Detect which cell encompasses the target text, then output its (X, Y) center coordinate. 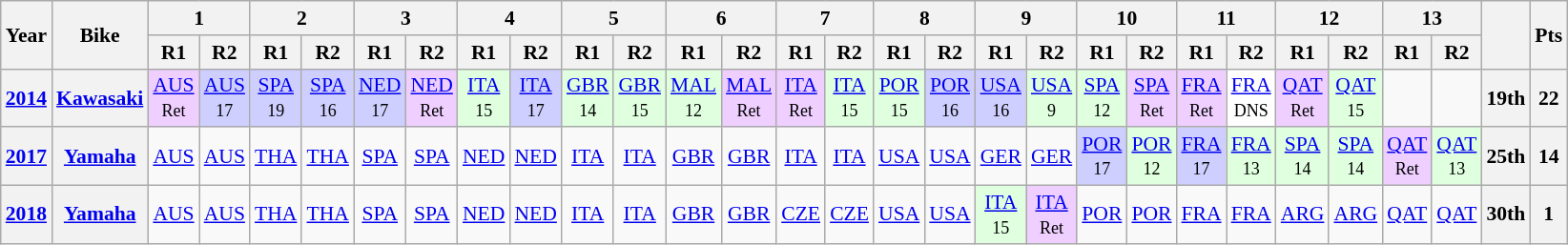
Pts (1549, 34)
Kawasaki (99, 97)
14 (1549, 156)
USA16 (1001, 97)
Year (27, 34)
2014 (27, 97)
2017 (27, 156)
30th (1505, 215)
FRARet (1202, 97)
ITA17 (535, 97)
POR16 (950, 97)
POR15 (898, 97)
2018 (27, 215)
USA9 (1051, 97)
10 (1126, 18)
QAT15 (1355, 97)
GBR14 (588, 97)
8 (925, 18)
MAL12 (693, 97)
3 (406, 18)
22 (1549, 97)
POR17 (1102, 156)
MALRet (749, 97)
6 (721, 18)
GBR15 (639, 97)
11 (1227, 18)
POR12 (1151, 156)
Bike (99, 34)
FRADNS (1251, 97)
SPARet (1151, 97)
QAT13 (1456, 156)
7 (825, 18)
FRA13 (1251, 156)
12 (1330, 18)
NEDRet (431, 97)
4 (509, 18)
13 (1432, 18)
NED17 (380, 97)
25th (1505, 156)
SPA16 (327, 97)
2 (301, 18)
19th (1505, 97)
FRA17 (1202, 156)
AUS17 (225, 97)
SPA19 (276, 97)
9 (1026, 18)
5 (614, 18)
AUSRet (174, 97)
SPA12 (1102, 97)
